Detect which cell encompasses the target text, then output its (x, y) center coordinate. 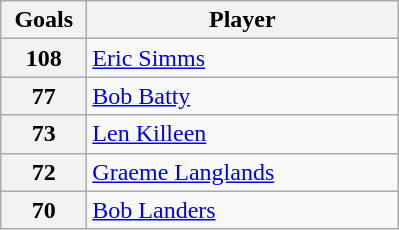
Bob Landers (242, 210)
Goals (44, 20)
108 (44, 58)
Bob Batty (242, 96)
Player (242, 20)
Graeme Langlands (242, 172)
72 (44, 172)
77 (44, 96)
Eric Simms (242, 58)
Len Killeen (242, 134)
70 (44, 210)
73 (44, 134)
